Capture the cell that displays the provided text and extract its [x, y] central coordinate. 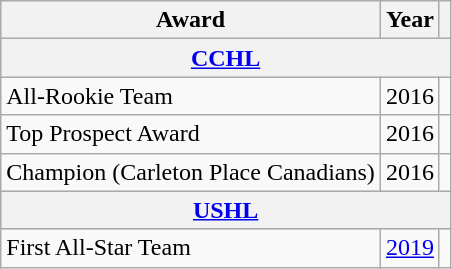
Champion (Carleton Place Canadians) [191, 172]
2019 [410, 248]
Award [191, 20]
Top Prospect Award [191, 134]
First All-Star Team [191, 248]
CCHL [226, 58]
All-Rookie Team [191, 96]
USHL [226, 210]
Year [410, 20]
